Locate the cell with the specified text and output its [X, Y] center coordinate. 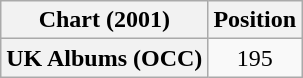
195 [255, 58]
UK Albums (OCC) [104, 58]
Position [255, 20]
Chart (2001) [104, 20]
